Return the (x, y) coordinate for the center point of the cell that contains the specified text.  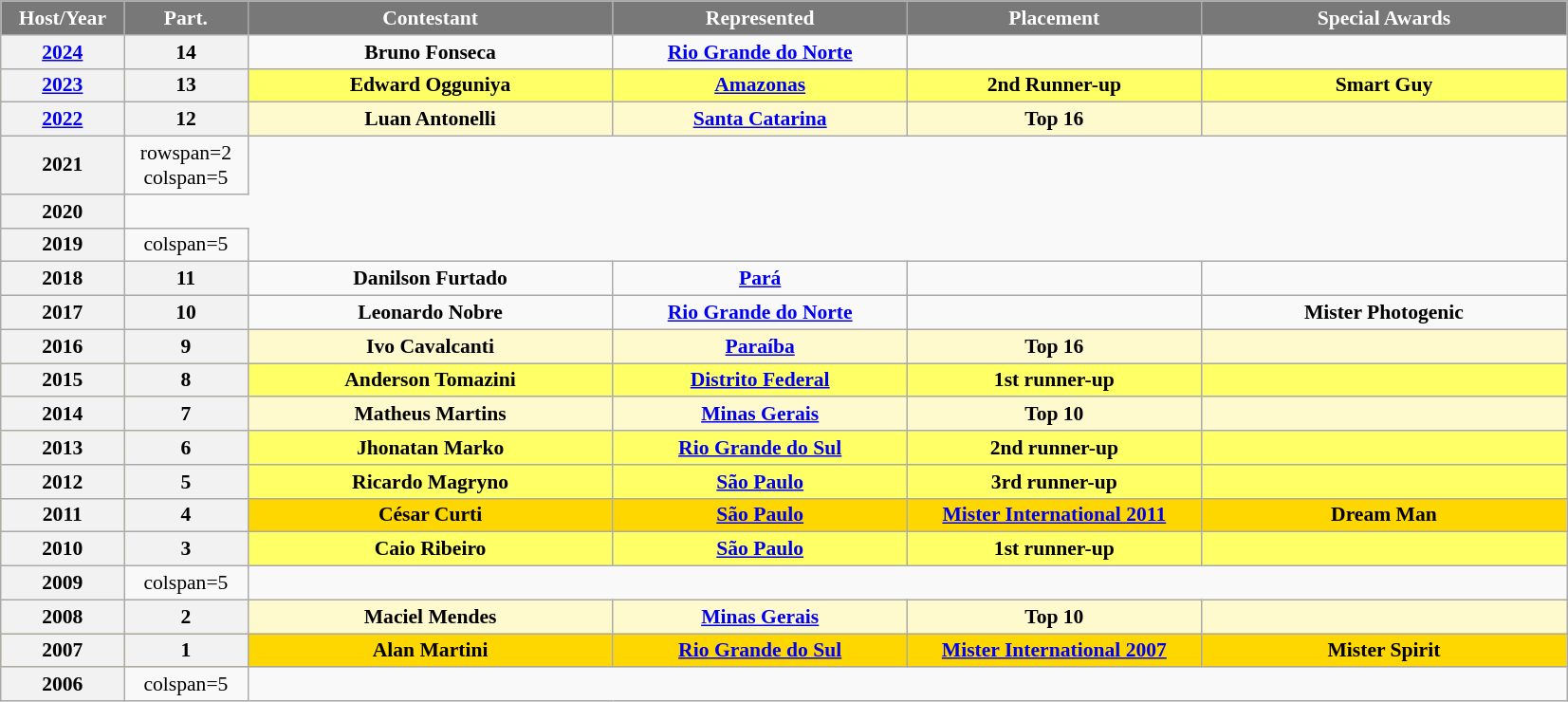
Distrito Federal (760, 380)
3rd runner-up (1054, 482)
2015 (63, 380)
2 (186, 617)
Luan Antonelli (431, 120)
Contestant (431, 18)
Mister Spirit (1383, 651)
Jhonatan Marko (431, 448)
12 (186, 120)
rowspan=2 colspan=5 (186, 165)
6 (186, 448)
Danilson Furtado (431, 279)
Part. (186, 18)
Special Awards (1383, 18)
Amazonas (760, 85)
2nd Runner-up (1054, 85)
3 (186, 549)
Placement (1054, 18)
10 (186, 313)
Anderson Tomazini (431, 380)
Caio Ribeiro (431, 549)
5 (186, 482)
Alan Martini (431, 651)
8 (186, 380)
2024 (63, 52)
2020 (63, 212)
Leonardo Nobre (431, 313)
2018 (63, 279)
13 (186, 85)
Santa Catarina (760, 120)
Mister International 2011 (1054, 515)
2007 (63, 651)
2016 (63, 346)
2014 (63, 415)
2011 (63, 515)
Dream Man (1383, 515)
Maciel Mendes (431, 617)
14 (186, 52)
2012 (63, 482)
Mister International 2007 (1054, 651)
Smart Guy (1383, 85)
César Curti (431, 515)
Mister Photogenic (1383, 313)
Host/Year (63, 18)
11 (186, 279)
Matheus Martins (431, 415)
2008 (63, 617)
2023 (63, 85)
9 (186, 346)
2nd runner-up (1054, 448)
Ricardo Magryno (431, 482)
4 (186, 515)
2017 (63, 313)
2010 (63, 549)
2022 (63, 120)
Pará (760, 279)
1 (186, 651)
2021 (63, 165)
2019 (63, 245)
2006 (63, 685)
Paraíba (760, 346)
Represented (760, 18)
7 (186, 415)
2013 (63, 448)
Ivo Cavalcanti (431, 346)
Bruno Fonseca (431, 52)
Edward Ogguniya (431, 85)
2009 (63, 583)
